Search for the cell housing the specified text and yield its [X, Y] center coordinate. 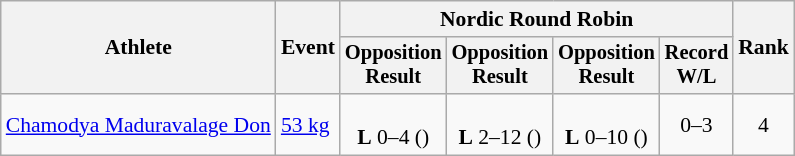
L 2–12 () [500, 124]
0–3 [697, 124]
53 kg [308, 124]
L 0–10 () [606, 124]
Nordic Round Robin [536, 19]
Rank [764, 48]
4 [764, 124]
RecordW/L [697, 66]
Athlete [138, 48]
Chamodya Maduravalage Don [138, 124]
L 0–4 () [394, 124]
Event [308, 48]
